Return the (X, Y) coordinate for the center point of the cell that contains the specified text.  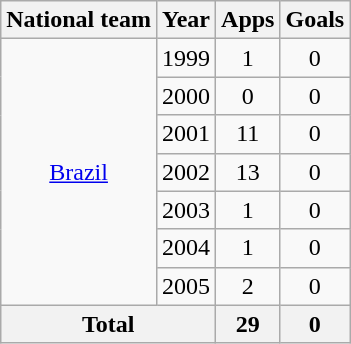
11 (248, 134)
29 (248, 324)
Total (108, 324)
2004 (186, 248)
2000 (186, 96)
Goals (315, 20)
2001 (186, 134)
Year (186, 20)
13 (248, 172)
Apps (248, 20)
1999 (186, 58)
2002 (186, 172)
2005 (186, 286)
Brazil (79, 172)
National team (79, 20)
2003 (186, 210)
2 (248, 286)
